Pinpoint the cell where the given text exists, returning its (X, Y) midpoint coordinate. 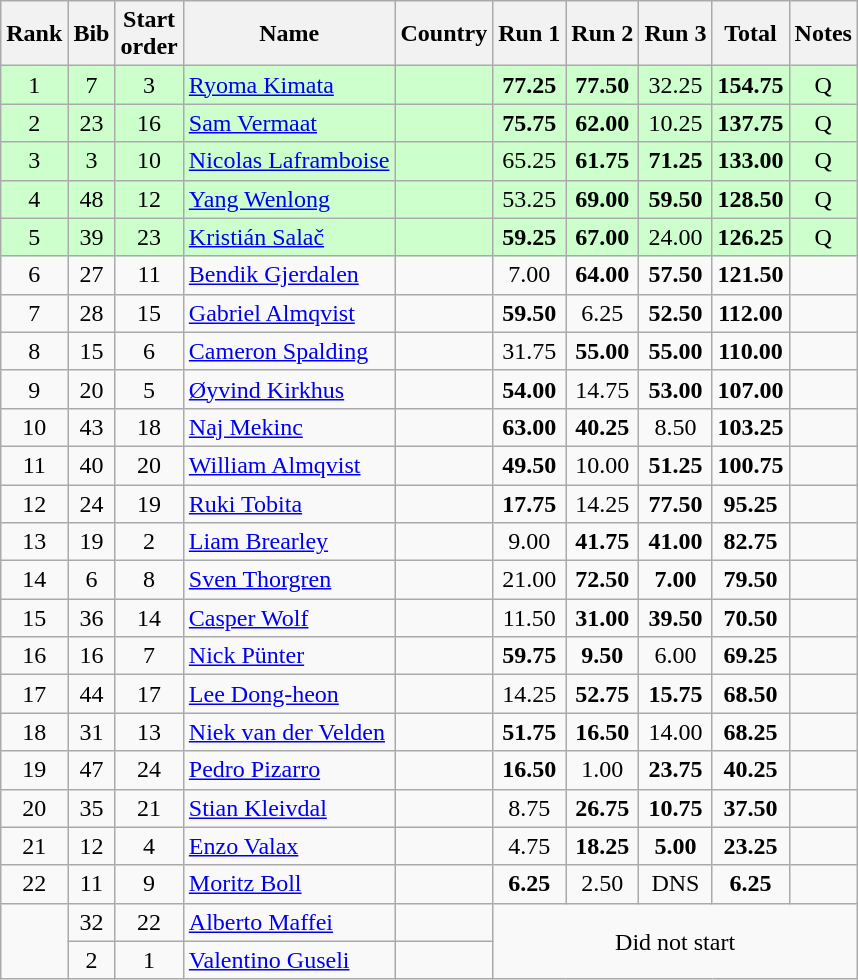
52.50 (676, 313)
Bendik Gjerdalen (289, 275)
Startorder (149, 34)
Did not start (676, 941)
103.25 (750, 427)
31.75 (530, 351)
51.75 (530, 732)
23.75 (676, 770)
Pedro Pizarro (289, 770)
Sven Thorgren (289, 580)
43 (92, 427)
Valentino Guseli (289, 960)
39 (92, 237)
57.50 (676, 275)
59.25 (530, 237)
DNS (676, 884)
9.50 (602, 656)
69.00 (602, 199)
44 (92, 694)
62.00 (602, 123)
137.75 (750, 123)
51.25 (676, 465)
107.00 (750, 389)
Casper Wolf (289, 618)
15.75 (676, 694)
8.75 (530, 808)
5.00 (676, 846)
Nick Pünter (289, 656)
39.50 (676, 618)
35 (92, 808)
47 (92, 770)
31 (92, 732)
Moritz Boll (289, 884)
8.50 (676, 427)
53.25 (530, 199)
14.00 (676, 732)
53.00 (676, 389)
Run 1 (530, 34)
17.75 (530, 503)
Sam Vermaat (289, 123)
121.50 (750, 275)
49.50 (530, 465)
Total (750, 34)
23.25 (750, 846)
67.00 (602, 237)
64.00 (602, 275)
27 (92, 275)
10.75 (676, 808)
37.50 (750, 808)
Øyvind Kirkhus (289, 389)
77.25 (530, 85)
28 (92, 313)
Alberto Maffei (289, 922)
82.75 (750, 542)
41.75 (602, 542)
52.75 (602, 694)
54.00 (530, 389)
69.25 (750, 656)
Notes (823, 34)
71.25 (676, 161)
26.75 (602, 808)
75.75 (530, 123)
154.75 (750, 85)
11.50 (530, 618)
32 (92, 922)
Rank (34, 34)
10.00 (602, 465)
Cameron Spalding (289, 351)
Ryoma Kimata (289, 85)
9.00 (530, 542)
65.25 (530, 161)
70.50 (750, 618)
William Almqvist (289, 465)
Lee Dong-heon (289, 694)
21.00 (530, 580)
112.00 (750, 313)
31.00 (602, 618)
Gabriel Almqvist (289, 313)
Kristián Salač (289, 237)
Run 3 (676, 34)
72.50 (602, 580)
133.00 (750, 161)
4.75 (530, 846)
48 (92, 199)
61.75 (602, 161)
Name (289, 34)
2.50 (602, 884)
36 (92, 618)
Naj Mekinc (289, 427)
Stian Kleivdal (289, 808)
128.50 (750, 199)
32.25 (676, 85)
68.50 (750, 694)
10.25 (676, 123)
40 (92, 465)
6.00 (676, 656)
79.50 (750, 580)
Nicolas Laframboise (289, 161)
Run 2 (602, 34)
Enzo Valax (289, 846)
68.25 (750, 732)
Bib (92, 34)
126.25 (750, 237)
14.75 (602, 389)
Yang Wenlong (289, 199)
24.00 (676, 237)
Ruki Tobita (289, 503)
95.25 (750, 503)
63.00 (530, 427)
100.75 (750, 465)
18.25 (602, 846)
Niek van der Velden (289, 732)
1.00 (602, 770)
110.00 (750, 351)
59.75 (530, 656)
Liam Brearley (289, 542)
41.00 (676, 542)
Country (444, 34)
